Pinpoint the cell where the given text exists, returning its [x, y] midpoint coordinate. 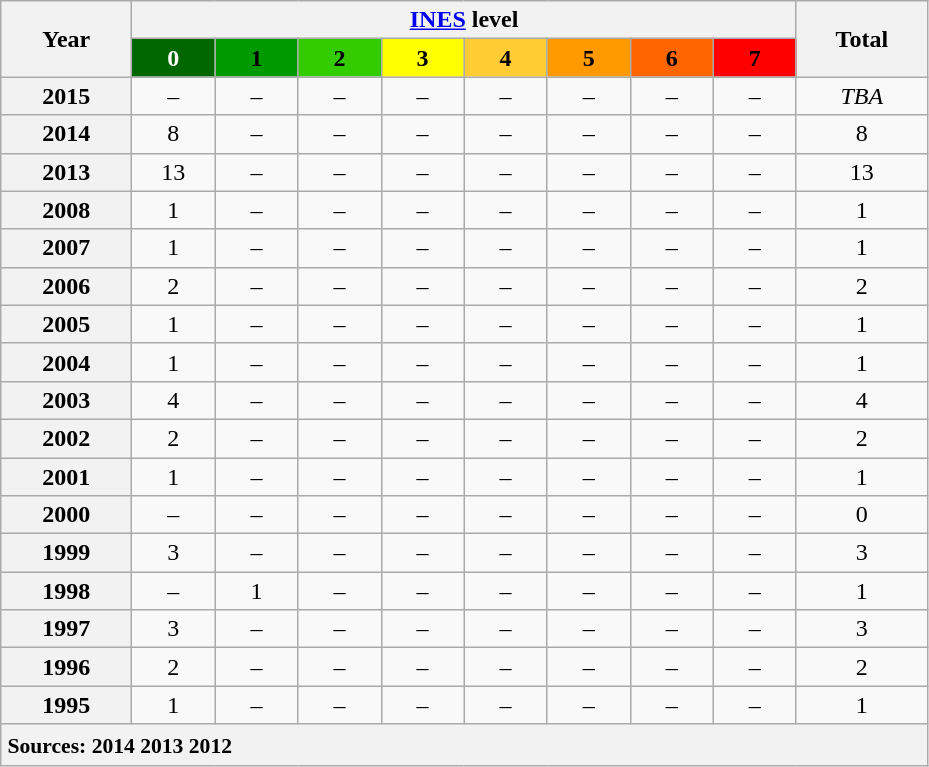
2002 [66, 438]
1995 [66, 705]
2004 [66, 362]
1999 [66, 553]
2013 [66, 172]
2006 [66, 286]
6 [672, 58]
2007 [66, 248]
1996 [66, 667]
2005 [66, 324]
2001 [66, 477]
2015 [66, 96]
7 [754, 58]
Sources: 2014 2013 2012 [464, 745]
2003 [66, 400]
Total [862, 39]
2000 [66, 515]
TBA [862, 96]
INES level [464, 20]
1998 [66, 591]
2014 [66, 134]
2008 [66, 210]
5 [588, 58]
Year [66, 39]
1997 [66, 629]
